Return the (x, y) coordinate for the center point of the cell that contains the specified text.  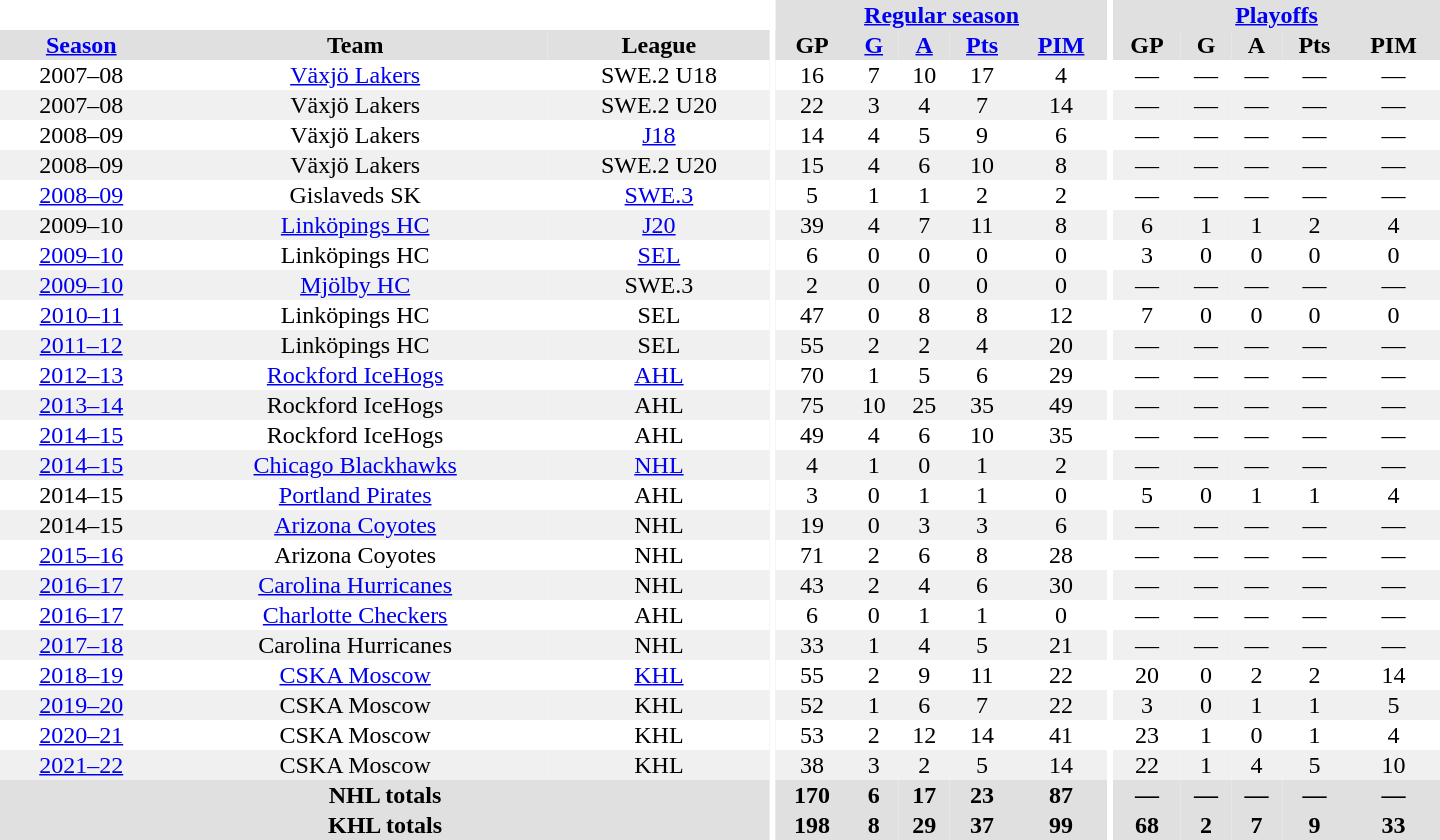
25 (924, 405)
J18 (659, 135)
Gislaveds SK (354, 195)
75 (812, 405)
71 (812, 555)
KHL totals (385, 825)
38 (812, 765)
15 (812, 165)
Charlotte Checkers (354, 615)
Chicago Blackhawks (354, 465)
52 (812, 705)
170 (812, 795)
League (659, 45)
37 (982, 825)
2020–21 (81, 735)
NHL totals (385, 795)
28 (1062, 555)
2013–14 (81, 405)
39 (812, 225)
30 (1062, 585)
198 (812, 825)
Team (354, 45)
2012–13 (81, 375)
68 (1147, 825)
99 (1062, 825)
2017–18 (81, 645)
21 (1062, 645)
J20 (659, 225)
Portland Pirates (354, 495)
53 (812, 735)
2019–20 (81, 705)
87 (1062, 795)
Season (81, 45)
2021–22 (81, 765)
Regular season (942, 15)
47 (812, 315)
2010–11 (81, 315)
70 (812, 375)
2018–19 (81, 675)
43 (812, 585)
2011–12 (81, 345)
19 (812, 525)
2015–16 (81, 555)
16 (812, 75)
SWE.2 U18 (659, 75)
Playoffs (1276, 15)
Mjölby HC (354, 285)
41 (1062, 735)
